Provide the [x, y] coordinate of the cell's center where the given text is located.  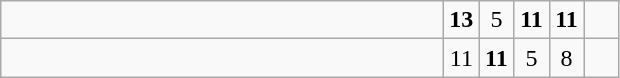
8 [566, 58]
13 [462, 20]
